From the cell containing the given text, extract its center point as (x, y) coordinate. 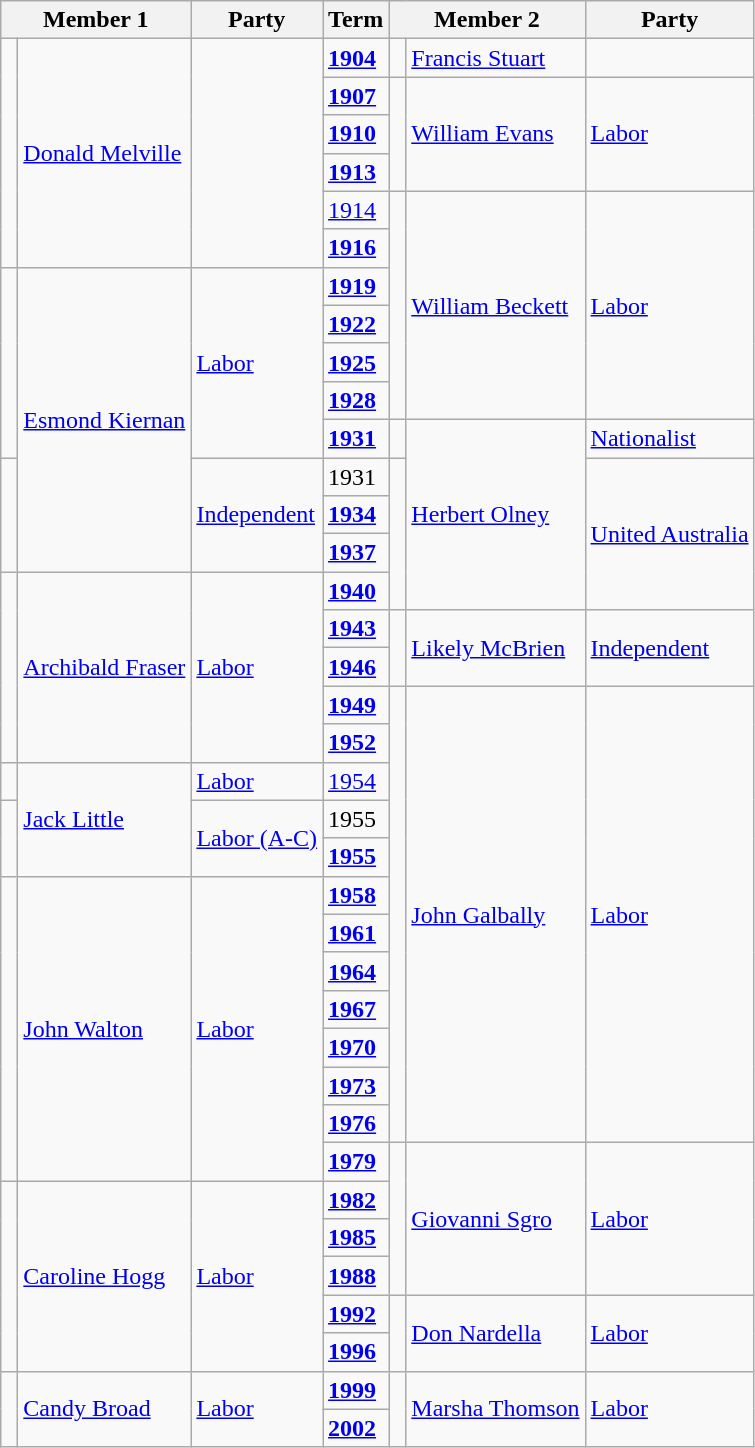
1937 (356, 553)
Francis Stuart (496, 58)
Donald Melville (104, 153)
1949 (356, 705)
1907 (356, 96)
1970 (356, 1047)
Esmond Kiernan (104, 419)
Member 2 (487, 20)
2002 (356, 1428)
1913 (356, 172)
1910 (356, 134)
John Walton (104, 1028)
1996 (356, 1352)
1940 (356, 591)
Nationalist (670, 438)
1954 (356, 781)
1967 (356, 1009)
Giovanni Sgro (496, 1219)
1992 (356, 1314)
1934 (356, 515)
1914 (356, 210)
Don Nardella (496, 1333)
Likely McBrien (496, 648)
1979 (356, 1162)
Candy Broad (104, 1409)
1999 (356, 1390)
1988 (356, 1276)
1961 (356, 933)
1916 (356, 248)
William Beckett (496, 305)
John Galbally (496, 914)
1919 (356, 286)
1985 (356, 1238)
1964 (356, 971)
Marsha Thomson (496, 1409)
1925 (356, 362)
1982 (356, 1200)
Member 1 (96, 20)
1904 (356, 58)
1958 (356, 895)
Jack Little (104, 819)
William Evans (496, 134)
1973 (356, 1085)
1976 (356, 1124)
Labor (A-C) (257, 838)
Herbert Olney (496, 514)
Term (356, 20)
Archibald Fraser (104, 667)
1922 (356, 324)
Caroline Hogg (104, 1276)
1952 (356, 743)
1943 (356, 629)
1946 (356, 667)
1928 (356, 400)
United Australia (670, 534)
